For the text-containing cell, return its midpoint in (X, Y) coordinate format. 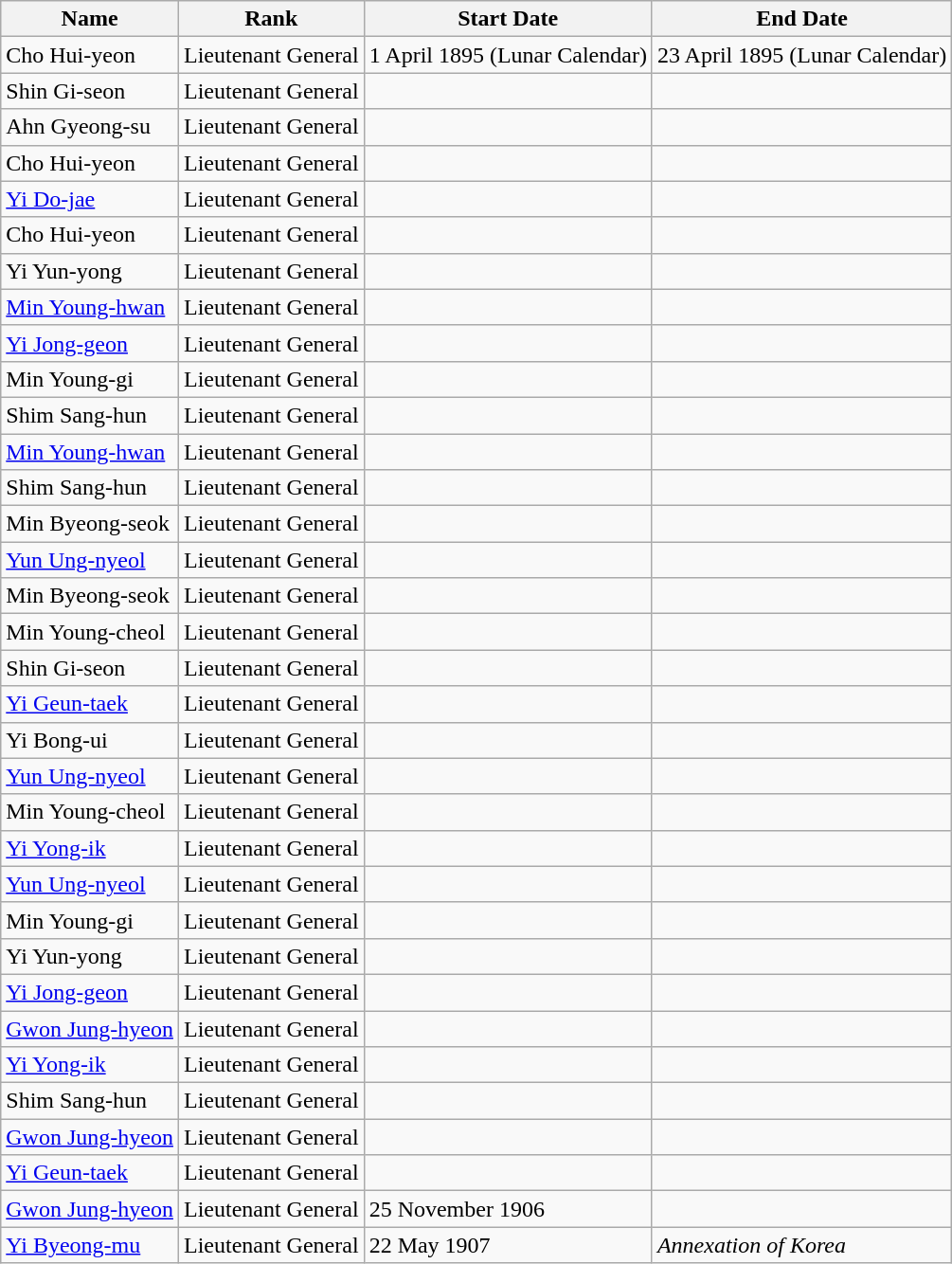
Yi Do-jae (90, 199)
23 April 1895 (Lunar Calendar) (801, 55)
Yi Byeong-mu (90, 1245)
Name (90, 19)
25 November 1906 (508, 1209)
Start Date (508, 19)
Rank (271, 19)
Annexation of Korea (801, 1245)
22 May 1907 (508, 1245)
Yi Bong-ui (90, 740)
End Date (801, 19)
Ahn Gyeong-su (90, 127)
1 April 1895 (Lunar Calendar) (508, 55)
